Locate the cell with the specified text and output its [x, y] center coordinate. 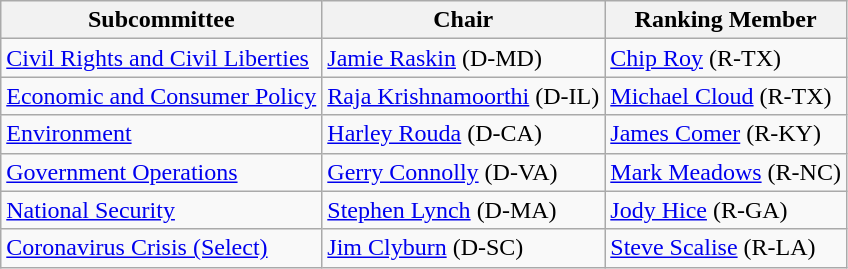
James Comer (R-KY) [726, 134]
Coronavirus Crisis (Select) [162, 248]
Economic and Consumer Policy [162, 96]
Steve Scalise (R-LA) [726, 248]
Stephen Lynch (D-MA) [464, 210]
Raja Krishnamoorthi (D-IL) [464, 96]
Jamie Raskin (D-MD) [464, 58]
National Security [162, 210]
Mark Meadows (R-NC) [726, 172]
Jody Hice (R-GA) [726, 210]
Jim Clyburn (D-SC) [464, 248]
Michael Cloud (R-TX) [726, 96]
Harley Rouda (D-CA) [464, 134]
Government Operations [162, 172]
Chip Roy (R-TX) [726, 58]
Civil Rights and Civil Liberties [162, 58]
Chair [464, 20]
Gerry Connolly (D-VA) [464, 172]
Environment [162, 134]
Subcommittee [162, 20]
Ranking Member [726, 20]
